From the cell containing the given text, extract its center point as (X, Y) coordinate. 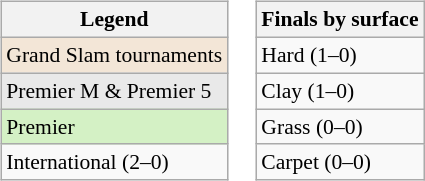
International (2–0) (114, 162)
Carpet (0–0) (340, 162)
Grass (0–0) (340, 127)
Clay (1–0) (340, 91)
Finals by surface (340, 20)
Grand Slam tournaments (114, 55)
Hard (1–0) (340, 55)
Premier M & Premier 5 (114, 91)
Legend (114, 20)
Premier (114, 127)
